Extract the (x, y) coordinate from the center of the cell holding the provided text.  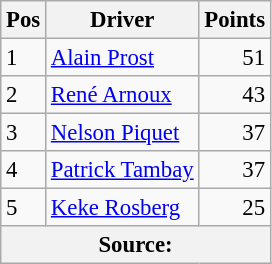
Alain Prost (122, 58)
3 (24, 133)
Points (234, 20)
Patrick Tambay (122, 170)
2 (24, 95)
5 (24, 208)
Driver (122, 20)
René Arnoux (122, 95)
Nelson Piquet (122, 133)
Keke Rosberg (122, 208)
4 (24, 170)
1 (24, 58)
51 (234, 58)
25 (234, 208)
Pos (24, 20)
43 (234, 95)
Source: (136, 245)
